Capture the cell that displays the provided text and extract its [X, Y] central coordinate. 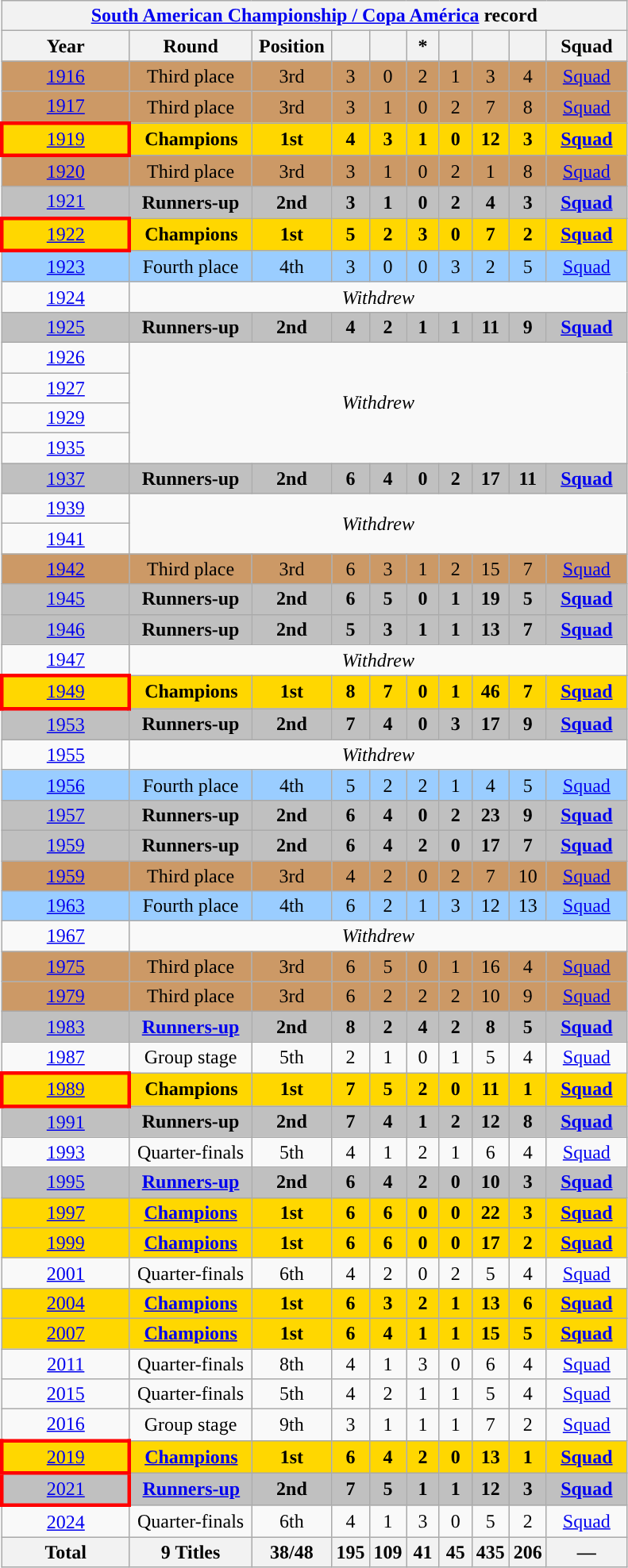
1975 [65, 967]
— [586, 1552]
1923 [65, 267]
2015 [65, 1394]
Year [65, 46]
1989 [65, 1089]
1939 [65, 509]
1993 [65, 1152]
1953 [65, 724]
1979 [65, 997]
2004 [65, 1303]
435 [491, 1552]
2019 [65, 1457]
9 Titles [191, 1552]
2021 [65, 1489]
2011 [65, 1364]
1955 [65, 755]
Position [292, 46]
23 [491, 815]
1963 [65, 906]
1947 [65, 660]
South American Championship / Copa América record [314, 16]
2007 [65, 1333]
1949 [65, 692]
1995 [65, 1182]
1922 [65, 235]
1945 [65, 599]
1924 [65, 297]
1987 [65, 1058]
109 [387, 1552]
9th [292, 1425]
41 [422, 1552]
195 [351, 1552]
46 [491, 692]
206 [527, 1552]
38/48 [292, 1552]
* [422, 46]
1946 [65, 629]
Round [191, 46]
1997 [65, 1213]
2016 [65, 1425]
1999 [65, 1243]
1941 [65, 539]
1942 [65, 569]
1927 [65, 388]
1917 [65, 107]
16 [491, 967]
1967 [65, 936]
1991 [65, 1122]
1956 [65, 785]
2024 [65, 1521]
1957 [65, 815]
1919 [65, 138]
1937 [65, 478]
45 [456, 1552]
1926 [65, 357]
1935 [65, 448]
8th [292, 1364]
1925 [65, 327]
19 [491, 599]
1921 [65, 202]
1916 [65, 76]
1920 [65, 171]
1983 [65, 1027]
22 [491, 1213]
Total [65, 1552]
1929 [65, 418]
2001 [65, 1273]
